Scan for the cell matching the given text and deliver its (x, y) coordinate at center. 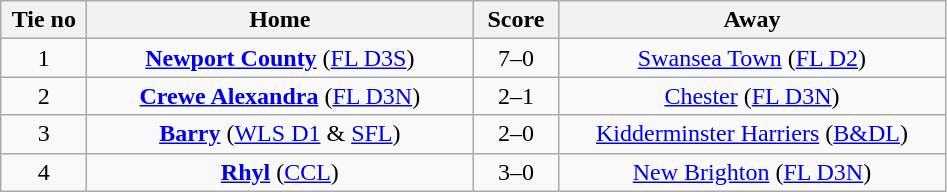
Swansea Town (FL D2) (752, 58)
7–0 (516, 58)
Kidderminster Harriers (B&DL) (752, 134)
Home (280, 20)
Barry (WLS D1 & SFL) (280, 134)
2–0 (516, 134)
Away (752, 20)
Rhyl (CCL) (280, 172)
Newport County (FL D3S) (280, 58)
Crewe Alexandra (FL D3N) (280, 96)
1 (44, 58)
Score (516, 20)
4 (44, 172)
New Brighton (FL D3N) (752, 172)
Chester (FL D3N) (752, 96)
Tie no (44, 20)
2 (44, 96)
3 (44, 134)
2–1 (516, 96)
3–0 (516, 172)
